For the text-containing cell, return its midpoint in (X, Y) coordinate format. 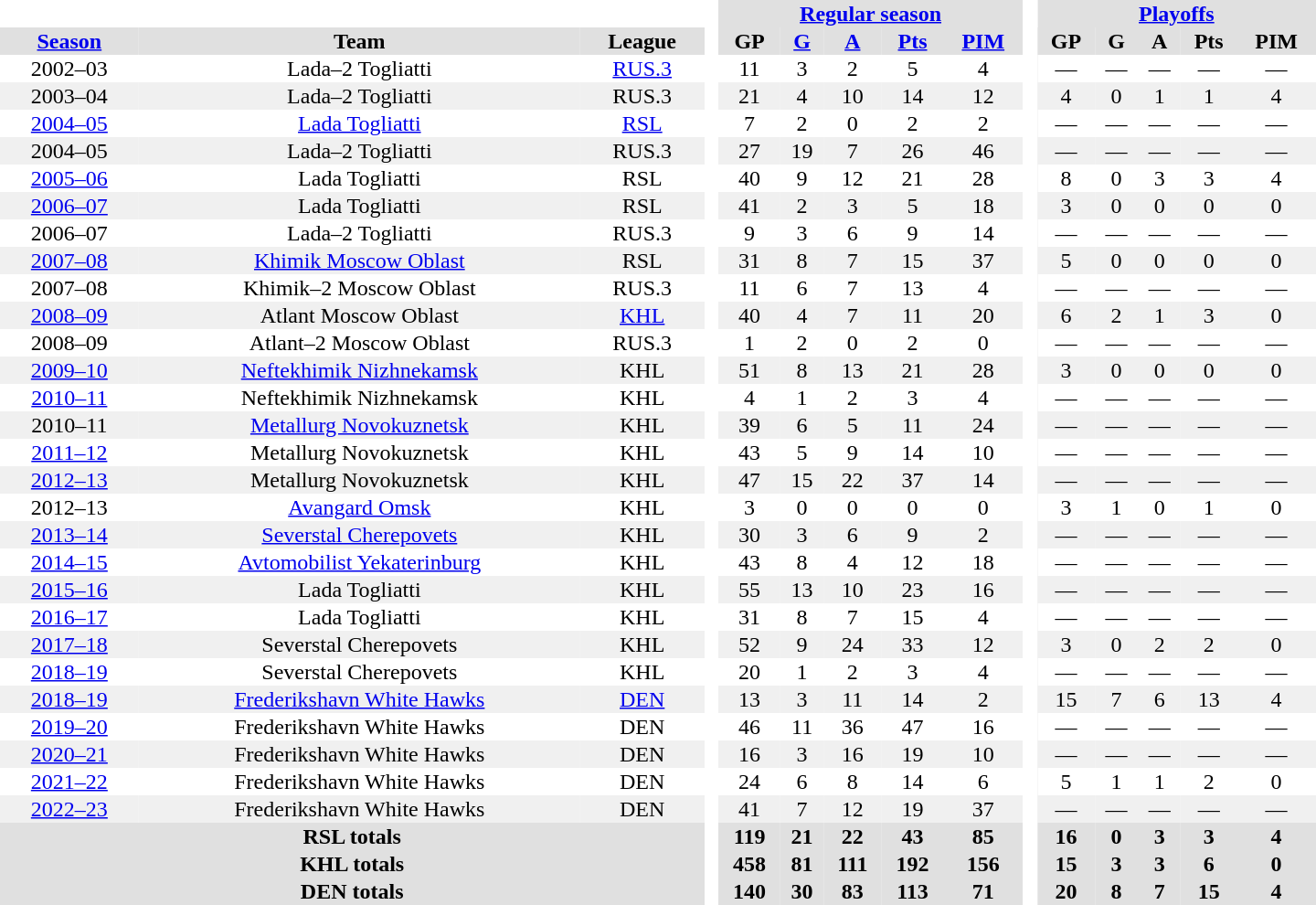
Atlant–2 Moscow Oblast (360, 343)
26 (912, 151)
111 (852, 864)
27 (749, 151)
Team (360, 41)
Regular season (870, 14)
39 (749, 425)
2002–03 (69, 69)
KHL totals (352, 864)
2022–23 (69, 809)
2021–22 (69, 782)
DEN totals (352, 891)
2020–21 (69, 754)
81 (802, 864)
2009–10 (69, 370)
2016–17 (69, 617)
RSL totals (352, 836)
2013–14 (69, 535)
2005–06 (69, 178)
140 (749, 891)
2015–16 (69, 590)
458 (749, 864)
33 (912, 644)
113 (912, 891)
2014–15 (69, 562)
Season (69, 41)
83 (852, 891)
192 (912, 864)
71 (983, 891)
League (642, 41)
Khimik Moscow Oblast (360, 261)
119 (749, 836)
55 (749, 590)
Avtomobilist Yekaterinburg (360, 562)
2011–12 (69, 452)
Khimik–2 Moscow Oblast (360, 288)
85 (983, 836)
156 (983, 864)
52 (749, 644)
Avangard Omsk (360, 507)
2017–18 (69, 644)
2003–04 (69, 96)
51 (749, 370)
Playoffs (1177, 14)
36 (852, 727)
2019–20 (69, 727)
Atlant Moscow Oblast (360, 315)
23 (912, 590)
